Identify which cell holds the provided text, then report its (X, Y) central coordinate. 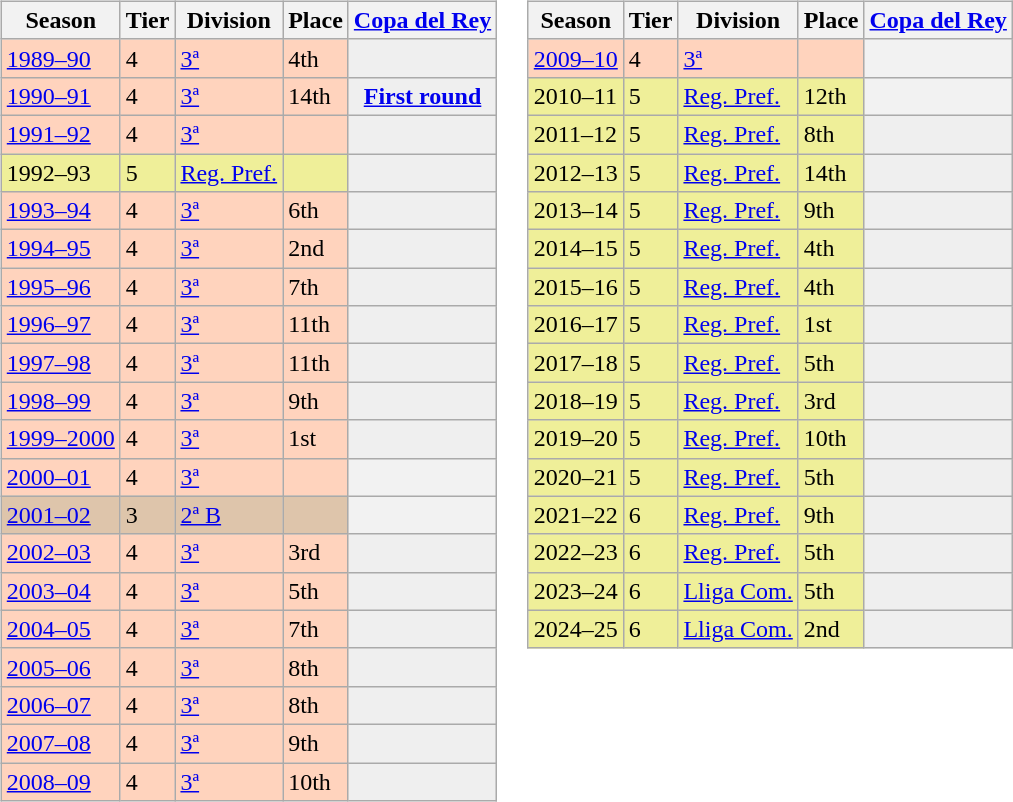
First round (422, 96)
2000–01 (60, 477)
2011–12 (576, 134)
2016–17 (576, 325)
1993–94 (60, 211)
2019–20 (576, 439)
1992–93 (60, 173)
1999–2000 (60, 439)
2006–07 (60, 705)
6th (316, 211)
2024–25 (576, 629)
2023–24 (576, 591)
2021–22 (576, 515)
1996–97 (60, 325)
1995–96 (60, 287)
2007–08 (60, 743)
2013–14 (576, 211)
1994–95 (60, 249)
2001–02 (60, 515)
2ª B (229, 515)
2002–03 (60, 553)
2003–04 (60, 591)
2018–19 (576, 401)
1998–99 (60, 401)
3 (148, 515)
2009–10 (576, 58)
2005–06 (60, 667)
2010–11 (576, 96)
2015–16 (576, 287)
2014–15 (576, 249)
2017–18 (576, 363)
12th (831, 96)
2012–13 (576, 173)
2022–23 (576, 553)
1997–98 (60, 363)
2004–05 (60, 629)
1989–90 (60, 58)
2020–21 (576, 477)
2008–09 (60, 781)
1991–92 (60, 134)
1990–91 (60, 96)
